Provide the [x, y] coordinate of the cell's center where the given text is located.  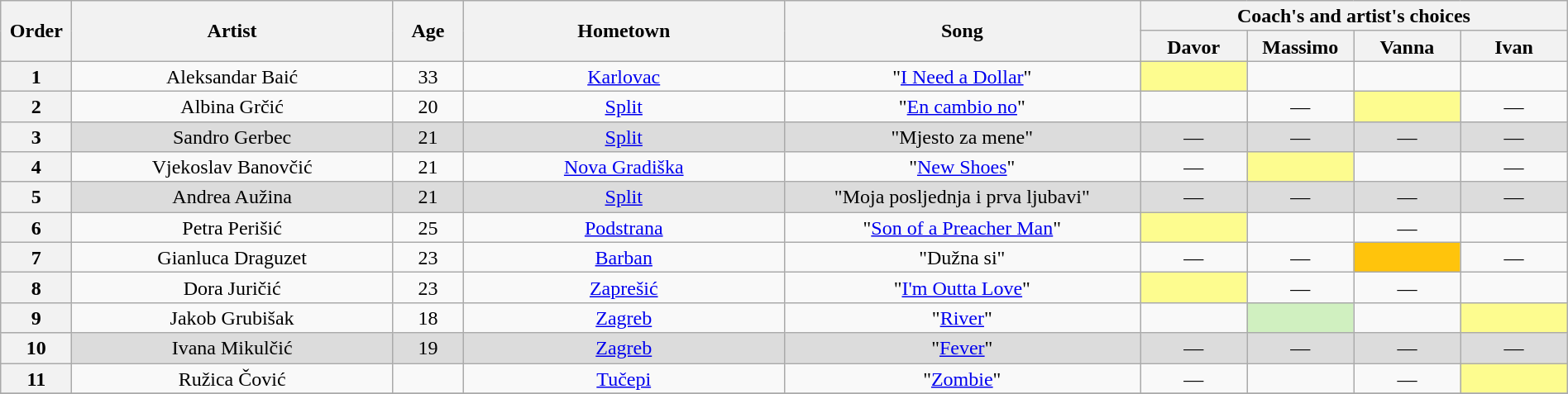
"New Shoes" [963, 167]
Age [428, 31]
33 [428, 76]
Gianluca Draguzet [232, 258]
"Fever" [963, 349]
Aleksandar Baić [232, 76]
6 [36, 228]
Barban [624, 258]
"Son of a Preacher Man" [963, 228]
18 [428, 317]
7 [36, 258]
Andrea Aužina [232, 197]
Jakob Grubišak [232, 317]
Hometown [624, 31]
Artist [232, 31]
1 [36, 76]
"Mjesto za mene" [963, 137]
Vjekoslav Banovčić [232, 167]
Tučepi [624, 378]
"I'm Outta Love" [963, 287]
Massimo [1300, 46]
3 [36, 137]
20 [428, 106]
4 [36, 167]
Albina Grčić [232, 106]
Podstrana [624, 228]
10 [36, 349]
"Dužna si" [963, 258]
Song [963, 31]
"River" [963, 317]
8 [36, 287]
Ružica Čović [232, 378]
11 [36, 378]
Coach's and artist's choices [1355, 17]
25 [428, 228]
"I Need a Dollar" [963, 76]
Petra Perišić [232, 228]
Dora Juričić [232, 287]
"Moja posljednja i prva ljubavi" [963, 197]
5 [36, 197]
Karlovac [624, 76]
Ivana Mikulčić [232, 349]
"En cambio no" [963, 106]
Davor [1194, 46]
Zaprešić [624, 287]
"Zombie" [963, 378]
Nova Gradiška [624, 167]
9 [36, 317]
Ivan [1513, 46]
Vanna [1408, 46]
Sandro Gerbec [232, 137]
2 [36, 106]
Order [36, 31]
19 [428, 349]
